Return the [X, Y] coordinate for the center point of the cell that contains the specified text.  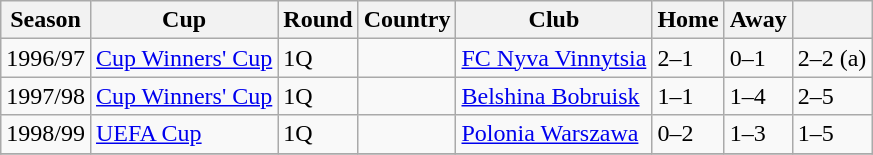
Round [318, 20]
1–1 [688, 96]
0–2 [688, 134]
2–1 [688, 58]
UEFA Cup [184, 134]
Away [758, 20]
Home [688, 20]
1996/97 [46, 58]
2–5 [832, 96]
Country [407, 20]
2–2 (a) [832, 58]
1–5 [832, 134]
Polonia Warszawa [554, 134]
0–1 [758, 58]
FC Nyva Vinnytsia [554, 58]
1998/99 [46, 134]
Belshina Bobruisk [554, 96]
Club [554, 20]
1997/98 [46, 96]
Season [46, 20]
1–3 [758, 134]
1–4 [758, 96]
Cup [184, 20]
